Capture the cell that displays the provided text and extract its [X, Y] central coordinate. 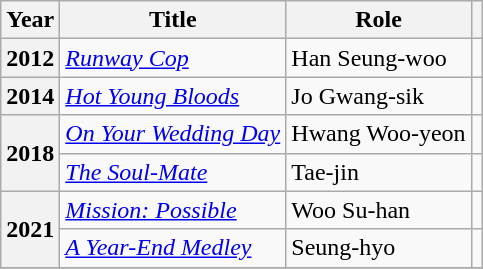
Jo Gwang-sik [378, 96]
2018 [30, 153]
Mission: Possible [173, 210]
Year [30, 20]
A Year-End Medley [173, 248]
On Your Wedding Day [173, 134]
Han Seung-woo [378, 58]
Title [173, 20]
Hwang Woo-yeon [378, 134]
Woo Su-han [378, 210]
Runway Cop [173, 58]
Role [378, 20]
Tae-jin [378, 172]
Hot Young Bloods [173, 96]
The Soul-Mate [173, 172]
2014 [30, 96]
2021 [30, 229]
2012 [30, 58]
Seung-hyo [378, 248]
